Return [x, y] of the center of cell containing provided text 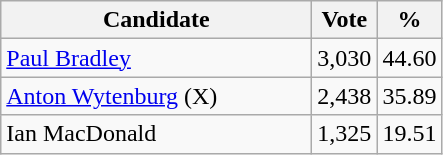
Vote [344, 20]
2,438 [344, 96]
Anton Wytenburg (X) [156, 96]
Candidate [156, 20]
19.51 [410, 134]
Paul Bradley [156, 58]
3,030 [344, 58]
44.60 [410, 58]
1,325 [344, 134]
35.89 [410, 96]
Ian MacDonald [156, 134]
% [410, 20]
